Search for the cell housing the specified text and yield its [X, Y] center coordinate. 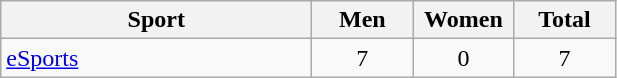
Sport [156, 20]
eSports [156, 58]
Women [464, 20]
0 [464, 58]
Men [362, 20]
Total [564, 20]
